Detect which cell encompasses the target text, then output its (x, y) center coordinate. 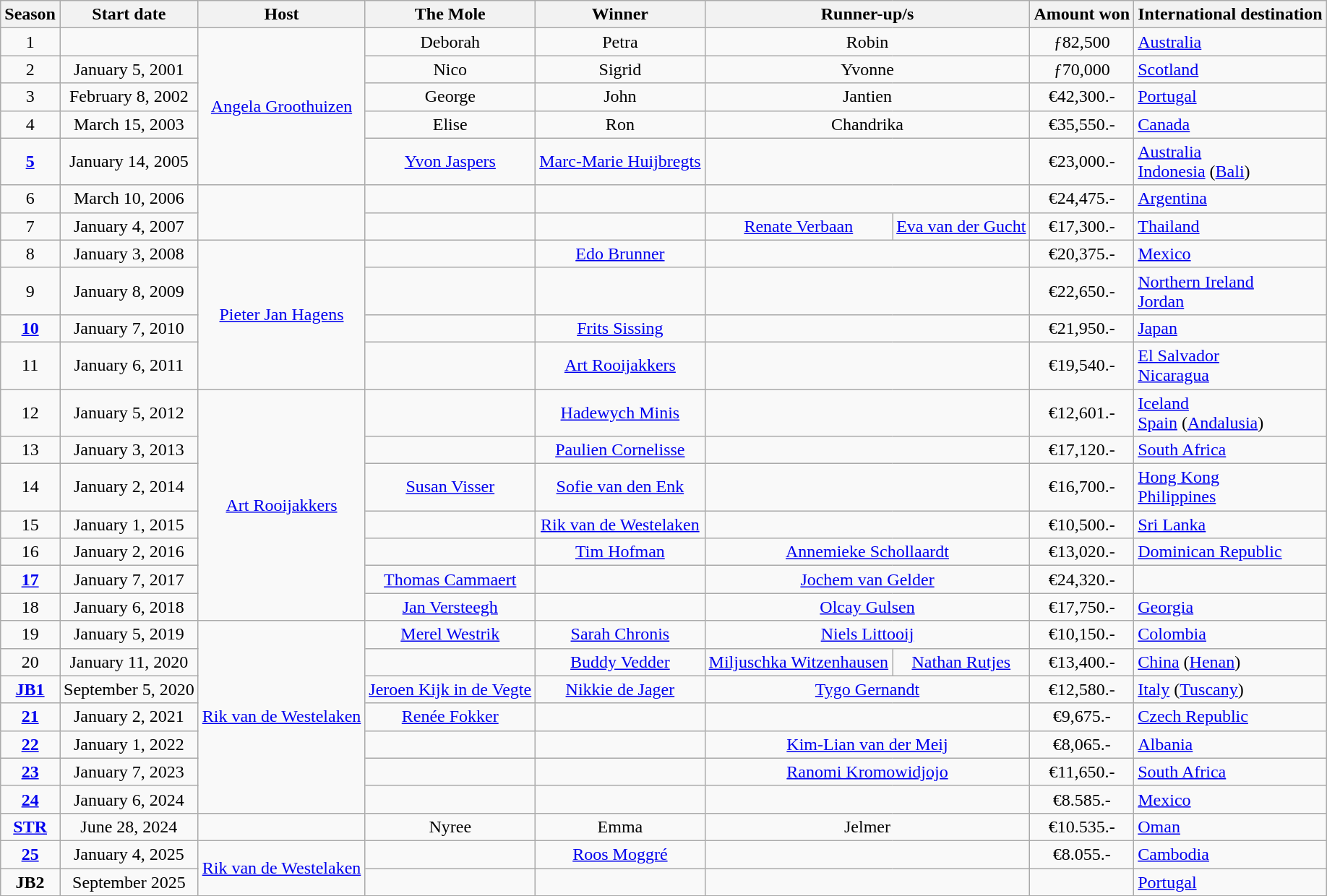
Czech Republic (1230, 717)
€20,375.- (1082, 254)
Robin (867, 42)
19 (30, 634)
Sri Lanka (1230, 525)
Jochem van Gelder (867, 580)
Argentina (1230, 199)
€8.055.- (1082, 854)
Ranomi Kromowidjojo (867, 772)
16 (30, 552)
March 10, 2006 (129, 199)
January 7, 2023 (129, 772)
Canada (1230, 124)
Deborah (450, 42)
4 (30, 124)
January 7, 2017 (129, 580)
Sofie van den Enk (620, 487)
€23,000.- (1082, 162)
Miljuschka Witzenhausen (799, 662)
January 3, 2013 (129, 450)
3 (30, 97)
Jan Versteegh (450, 607)
Italy (Tuscany) (1230, 689)
€12,580.- (1082, 689)
€10,150.- (1082, 634)
15 (30, 525)
Nathan Rutjes (961, 662)
September 2025 (129, 882)
Tim Hofman (620, 552)
Start date (129, 14)
7 (30, 226)
John (620, 97)
IcelandSpain (Andalusia) (1230, 412)
€8,065.- (1082, 744)
Ron (620, 124)
Annemieke Schollaardt (867, 552)
January 6, 2011 (129, 366)
Tygo Gernandt (867, 689)
China (Henan) (1230, 662)
23 (30, 772)
Pieter Jan Hagens (282, 314)
Colombia (1230, 634)
Host (282, 14)
Georgia (1230, 607)
€19,540.- (1082, 366)
2 (30, 69)
Niels Littooij (867, 634)
September 5, 2020 (129, 689)
€8.585.- (1082, 799)
El SalvadorNicaragua (1230, 366)
10 (30, 328)
€9,675.- (1082, 717)
Japan (1230, 328)
Scotland (1230, 69)
June 28, 2024 (129, 827)
€17,300.- (1082, 226)
January 5, 2012 (129, 412)
Eva van der Gucht (961, 226)
8 (30, 254)
Kim-Lian van der Meij (867, 744)
Cambodia (1230, 854)
Runner-up/s (867, 14)
€13,400.- (1082, 662)
Emma (620, 827)
Thomas Cammaert (450, 580)
5 (30, 162)
January 1, 2022 (129, 744)
Renée Fokker (450, 717)
January 7, 2010 (129, 328)
January 4, 2007 (129, 226)
March 15, 2003 (129, 124)
Albania (1230, 744)
January 5, 2001 (129, 69)
Elise (450, 124)
January 6, 2018 (129, 607)
January 4, 2025 (129, 854)
€24,475.- (1082, 199)
JB1 (30, 689)
George (450, 97)
Roos Moggré (620, 854)
Oman (1230, 827)
Jantien (867, 97)
January 14, 2005 (129, 162)
9 (30, 290)
January 8, 2009 (129, 290)
Frits Sissing (620, 328)
Nikkie de Jager (620, 689)
The Mole (450, 14)
International destination (1230, 14)
January 3, 2008 (129, 254)
Petra (620, 42)
Australia (1230, 42)
Sarah Chronis (620, 634)
Nico (450, 69)
Renate Verbaan (799, 226)
€22,650.- (1082, 290)
January 1, 2015 (129, 525)
Amount won (1082, 14)
€16,700.- (1082, 487)
20 (30, 662)
Paulien Cornelisse (620, 450)
Hadewych Minis (620, 412)
Yvonne (867, 69)
January 6, 2024 (129, 799)
STR (30, 827)
January 2, 2016 (129, 552)
February 8, 2002 (129, 97)
24 (30, 799)
JB2 (30, 882)
14 (30, 487)
Nyree (450, 827)
Jelmer (867, 827)
AustraliaIndonesia (Bali) (1230, 162)
Sigrid (620, 69)
€42,300.- (1082, 97)
Angela Groothuizen (282, 107)
Winner (620, 14)
Jeroen Kijk in de Vegte (450, 689)
January 5, 2019 (129, 634)
Northern IrelandJordan (1230, 290)
€11,650.- (1082, 772)
12 (30, 412)
January 2, 2021 (129, 717)
ƒ70,000 (1082, 69)
Season (30, 14)
18 (30, 607)
€21,950.- (1082, 328)
€10,500.- (1082, 525)
Dominican Republic (1230, 552)
22 (30, 744)
13 (30, 450)
January 2, 2014 (129, 487)
Edo Brunner (620, 254)
Chandrika (867, 124)
€17,750.- (1082, 607)
Olcay Gulsen (867, 607)
Susan Visser (450, 487)
Marc-Marie Huijbregts (620, 162)
€24,320.- (1082, 580)
17 (30, 580)
January 11, 2020 (129, 662)
ƒ82,500 (1082, 42)
Merel Westrik (450, 634)
6 (30, 199)
€12,601.- (1082, 412)
1 (30, 42)
Yvon Jaspers (450, 162)
€13,020.- (1082, 552)
€35,550.- (1082, 124)
Hong KongPhilippines (1230, 487)
€17,120.- (1082, 450)
21 (30, 717)
11 (30, 366)
Thailand (1230, 226)
Buddy Vedder (620, 662)
€10.535.- (1082, 827)
25 (30, 854)
